Output the [x, y] coordinate of the center of the cell containing the given text.  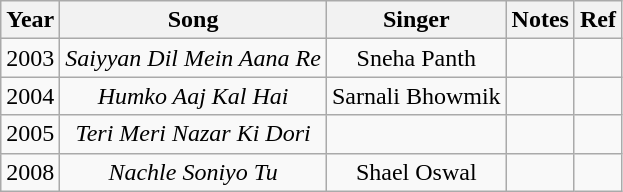
2003 [30, 58]
Humko Aaj Kal Hai [194, 96]
Song [194, 20]
Ref [598, 20]
Nachle Soniyo Tu [194, 172]
Notes [540, 20]
2004 [30, 96]
2008 [30, 172]
Sarnali Bhowmik [416, 96]
Shael Oswal [416, 172]
Teri Meri Nazar Ki Dori [194, 134]
Saiyyan Dil Mein Aana Re [194, 58]
Singer [416, 20]
Sneha Panth [416, 58]
2005 [30, 134]
Year [30, 20]
